Provide the (X, Y) coordinate of the cell's center where the given text is located.  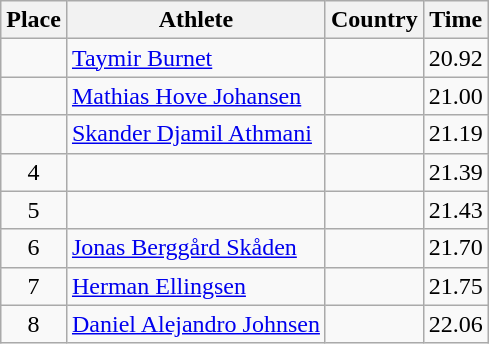
Country (374, 20)
Place (34, 20)
Time (456, 20)
Daniel Alejandro Johnsen (196, 324)
Mathias Hove Johansen (196, 96)
Athlete (196, 20)
6 (34, 248)
Skander Djamil Athmani (196, 134)
4 (34, 172)
21.39 (456, 172)
22.06 (456, 324)
Taymir Burnet (196, 58)
7 (34, 286)
21.43 (456, 210)
5 (34, 210)
20.92 (456, 58)
21.70 (456, 248)
8 (34, 324)
21.19 (456, 134)
Jonas Berggård Skåden (196, 248)
21.75 (456, 286)
21.00 (456, 96)
Herman Ellingsen (196, 286)
